Scan for the cell matching the given text and deliver its (X, Y) coordinate at center. 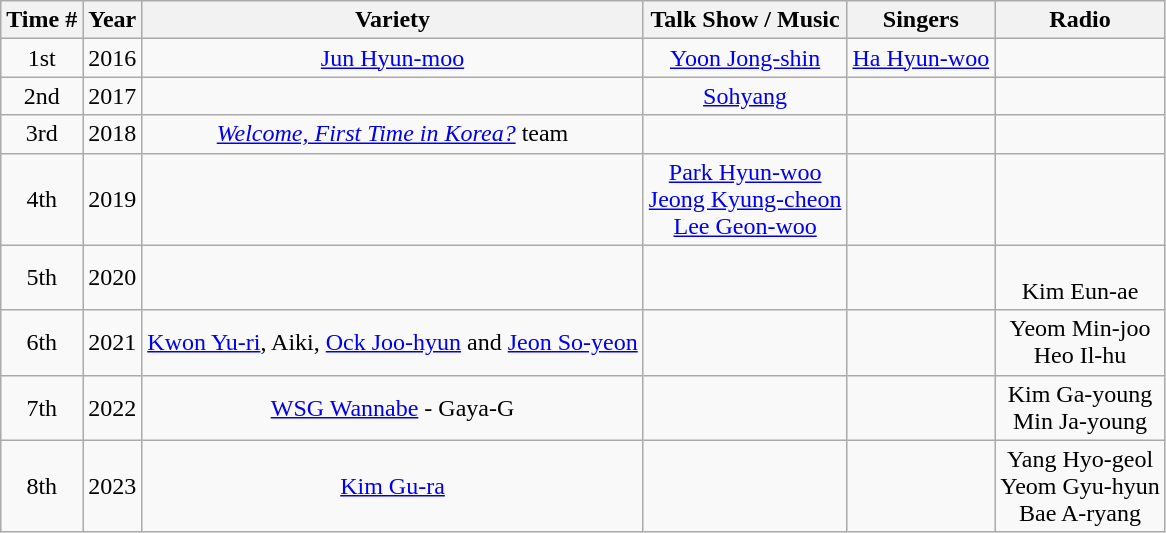
Welcome, First Time in Korea? team (392, 134)
2016 (112, 58)
4th (42, 199)
Kim Gu-ra (392, 486)
1st (42, 58)
Ha Hyun-woo (921, 58)
Time # (42, 20)
Year (112, 20)
2020 (112, 278)
Jun Hyun-moo (392, 58)
Variety (392, 20)
Radio (1080, 20)
Yoon Jong-shin (745, 58)
Talk Show / Music (745, 20)
Sohyang (745, 96)
3rd (42, 134)
2018 (112, 134)
8th (42, 486)
Singers (921, 20)
2023 (112, 486)
Kim Ga-youngMin Ja-young (1080, 408)
WSG Wannabe - Gaya-G (392, 408)
Yeom Min-jooHeo Il-hu (1080, 342)
2021 (112, 342)
2019 (112, 199)
2nd (42, 96)
2022 (112, 408)
Yang Hyo-geolYeom Gyu-hyunBae A-ryang (1080, 486)
6th (42, 342)
Kwon Yu-ri, Aiki, Ock Joo-hyun and Jeon So-yeon (392, 342)
2017 (112, 96)
Park Hyun-wooJeong Kyung-cheonLee Geon-woo (745, 199)
7th (42, 408)
Kim Eun-ae (1080, 278)
5th (42, 278)
